For the text-containing cell, return its midpoint in [x, y] coordinate format. 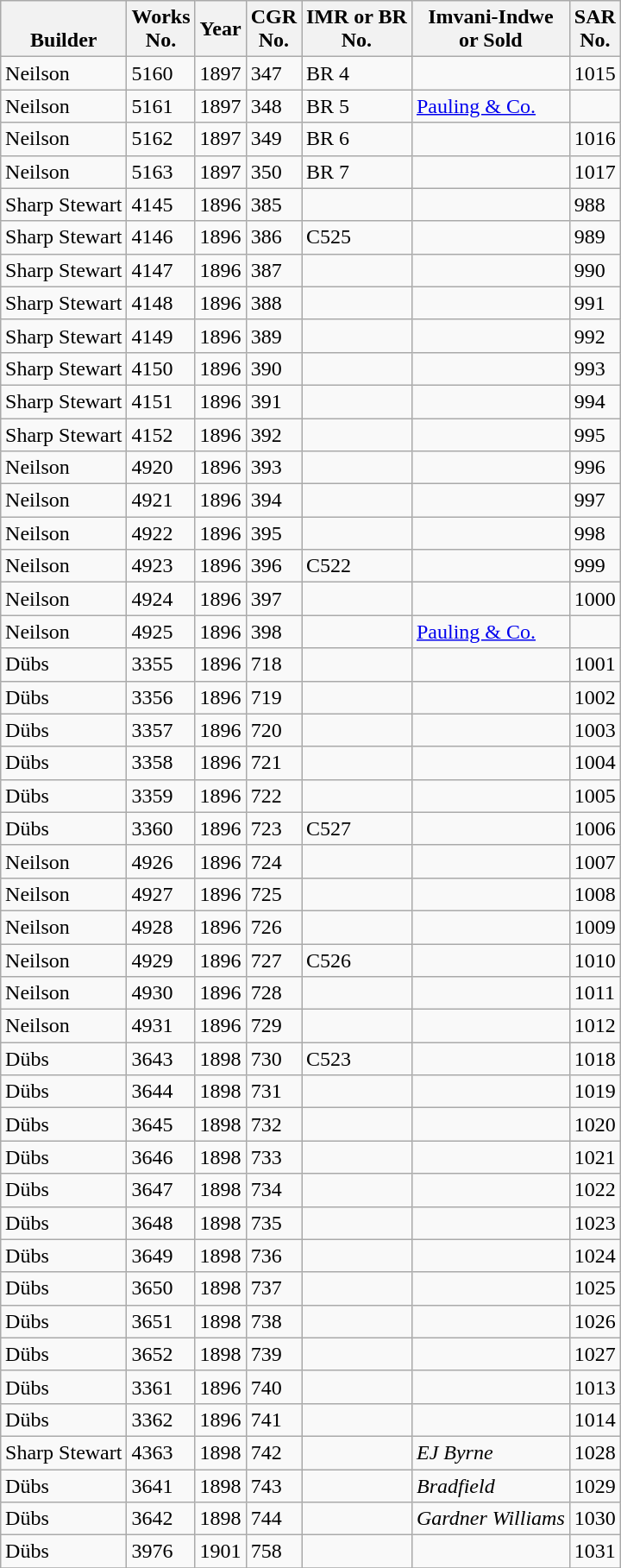
395 [273, 533]
3647 [160, 1190]
3355 [160, 664]
1012 [595, 1026]
3643 [160, 1059]
1007 [595, 861]
1014 [595, 1420]
4931 [160, 1026]
CGRNo. [273, 29]
4151 [160, 401]
3649 [160, 1256]
725 [273, 894]
721 [273, 763]
999 [595, 566]
5162 [160, 139]
C526 [357, 960]
1008 [595, 894]
4150 [160, 368]
394 [273, 501]
5163 [160, 172]
730 [273, 1059]
991 [595, 303]
398 [273, 632]
728 [273, 993]
738 [273, 1321]
4927 [160, 894]
1019 [595, 1092]
Bradfield [490, 1485]
1000 [595, 599]
4148 [160, 303]
733 [273, 1157]
BR 4 [357, 73]
995 [595, 434]
1026 [595, 1321]
4930 [160, 993]
5160 [160, 73]
3356 [160, 697]
998 [595, 533]
4922 [160, 533]
732 [273, 1124]
1023 [595, 1223]
4929 [160, 960]
3358 [160, 763]
BR 7 [357, 172]
718 [273, 664]
3650 [160, 1288]
397 [273, 599]
4923 [160, 566]
3645 [160, 1124]
1001 [595, 664]
390 [273, 368]
C527 [357, 828]
1031 [595, 1552]
387 [273, 270]
1025 [595, 1288]
1030 [595, 1519]
993 [595, 368]
4924 [160, 599]
996 [595, 468]
EJ Byrne [490, 1452]
1021 [595, 1157]
3652 [160, 1354]
1003 [595, 730]
349 [273, 139]
BR 5 [357, 106]
736 [273, 1256]
3976 [160, 1552]
347 [273, 73]
IMR or BRNo. [357, 29]
720 [273, 730]
1016 [595, 139]
731 [273, 1092]
1901 [221, 1552]
1002 [595, 697]
740 [273, 1387]
744 [273, 1519]
392 [273, 434]
994 [595, 401]
1005 [595, 796]
741 [273, 1420]
988 [595, 205]
388 [273, 303]
739 [273, 1354]
Builder [64, 29]
389 [273, 336]
SARNo. [595, 29]
729 [273, 1026]
1018 [595, 1059]
Gardner Williams [490, 1519]
4146 [160, 237]
BR 6 [357, 139]
WorksNo. [160, 29]
1020 [595, 1124]
4921 [160, 501]
4920 [160, 468]
4152 [160, 434]
1022 [595, 1190]
743 [273, 1485]
1017 [595, 172]
C522 [357, 566]
3651 [160, 1321]
3648 [160, 1223]
3362 [160, 1420]
735 [273, 1223]
C523 [357, 1059]
3359 [160, 796]
Year [221, 29]
5161 [160, 106]
742 [273, 1452]
393 [273, 468]
4363 [160, 1452]
737 [273, 1288]
719 [273, 697]
1010 [595, 960]
3642 [160, 1519]
348 [273, 106]
3641 [160, 1485]
1024 [595, 1256]
724 [273, 861]
C525 [357, 237]
1028 [595, 1452]
3357 [160, 730]
391 [273, 401]
1013 [595, 1387]
1006 [595, 828]
1011 [595, 993]
4925 [160, 632]
Imvani-Indweor Sold [490, 29]
1009 [595, 927]
3360 [160, 828]
727 [273, 960]
997 [595, 501]
722 [273, 796]
350 [273, 172]
386 [273, 237]
3644 [160, 1092]
4926 [160, 861]
1004 [595, 763]
3646 [160, 1157]
3361 [160, 1387]
723 [273, 828]
4928 [160, 927]
992 [595, 336]
990 [595, 270]
726 [273, 927]
4145 [160, 205]
1015 [595, 73]
758 [273, 1552]
989 [595, 237]
4149 [160, 336]
1029 [595, 1485]
396 [273, 566]
4147 [160, 270]
1027 [595, 1354]
385 [273, 205]
734 [273, 1190]
